Pinpoint the cell where the given text exists, returning its (x, y) midpoint coordinate. 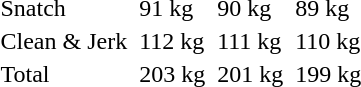
111 kg (250, 41)
112 kg (172, 41)
